Locate the cell with the specified text and output its (X, Y) center coordinate. 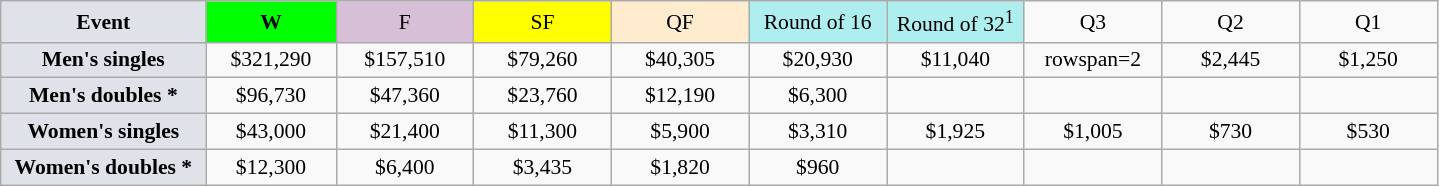
$6,300 (818, 96)
$1,925 (955, 132)
Round of 16 (818, 22)
F (405, 22)
$730 (1231, 132)
$6,400 (405, 167)
Men's singles (104, 60)
Q1 (1368, 22)
$3,435 (543, 167)
$23,760 (543, 96)
Men's doubles * (104, 96)
$40,305 (680, 60)
$21,400 (405, 132)
$79,260 (543, 60)
W (271, 22)
$47,360 (405, 96)
$5,900 (680, 132)
$12,190 (680, 96)
$321,290 (271, 60)
Round of 321 (955, 22)
$11,040 (955, 60)
$157,510 (405, 60)
rowspan=2 (1093, 60)
$1,005 (1093, 132)
$43,000 (271, 132)
$20,930 (818, 60)
$530 (1368, 132)
Women's doubles * (104, 167)
Women's singles (104, 132)
$960 (818, 167)
Q3 (1093, 22)
$3,310 (818, 132)
$96,730 (271, 96)
Event (104, 22)
$1,250 (1368, 60)
$1,820 (680, 167)
$11,300 (543, 132)
SF (543, 22)
$12,300 (271, 167)
QF (680, 22)
$2,445 (1231, 60)
Q2 (1231, 22)
